Find where the given text appears and provide that cell's center as (X, Y) coordinate. 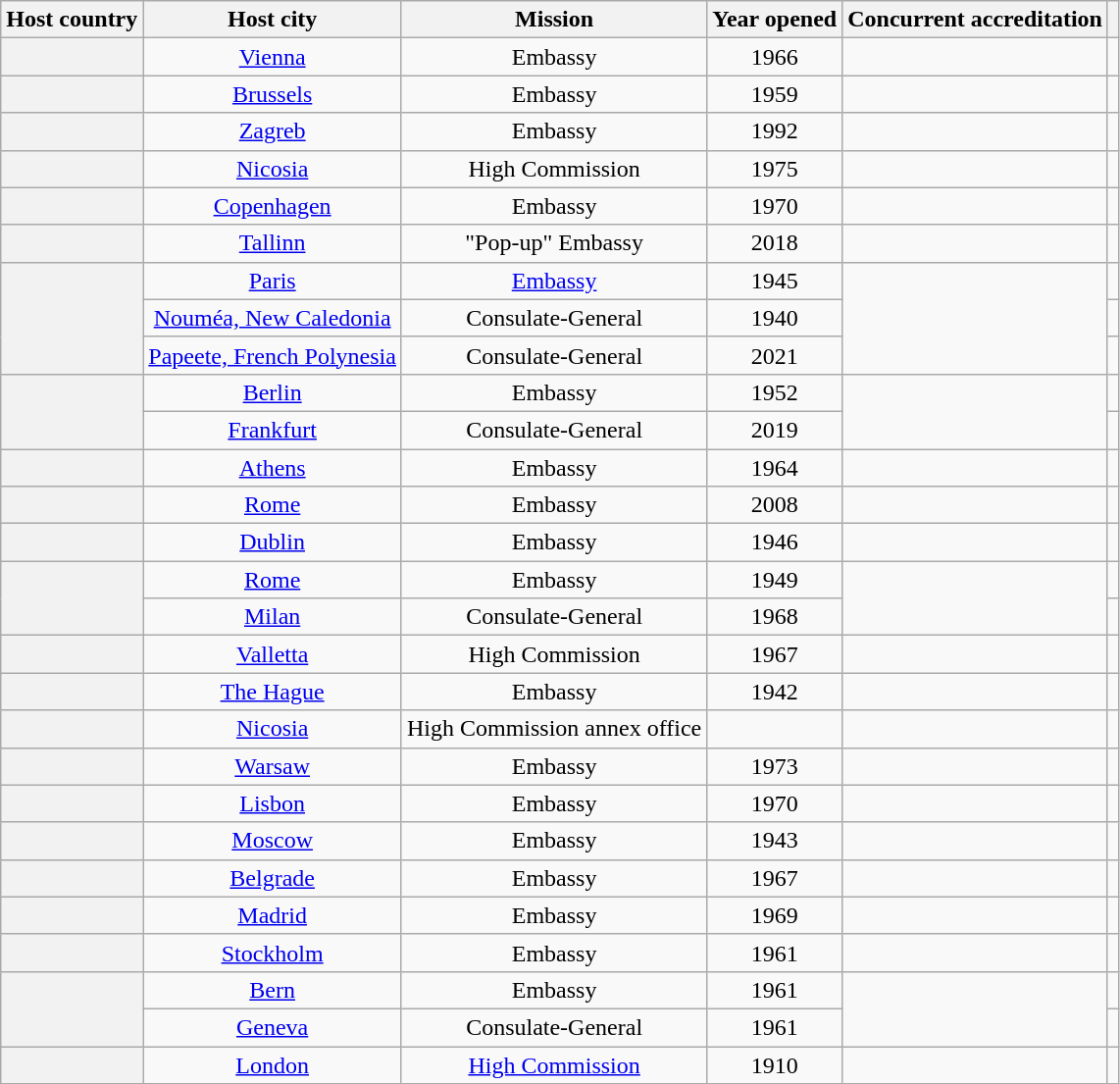
Lisbon (273, 803)
Milan (273, 617)
2018 (775, 243)
Papeete, French Polynesia (273, 355)
Vienna (273, 57)
Zagreb (273, 131)
Year opened (775, 20)
High Commission annex office (553, 729)
Nouméa, New Caledonia (273, 318)
1975 (775, 169)
Bern (273, 990)
2008 (775, 505)
Moscow (273, 841)
1959 (775, 94)
Host city (273, 20)
1946 (775, 542)
1940 (775, 318)
Host country (73, 20)
Berlin (273, 392)
1973 (775, 766)
1969 (775, 915)
1952 (775, 392)
1943 (775, 841)
"Pop-up" Embassy (553, 243)
1964 (775, 468)
The Hague (273, 692)
Valletta (273, 654)
2021 (775, 355)
Frankfurt (273, 430)
Stockholm (273, 953)
Paris (273, 281)
1942 (775, 692)
London (273, 1064)
1945 (775, 281)
Warsaw (273, 766)
1966 (775, 57)
Belgrade (273, 878)
Copenhagen (273, 206)
Brussels (273, 94)
1949 (775, 580)
1992 (775, 131)
Geneva (273, 1027)
2019 (775, 430)
Tallinn (273, 243)
1968 (775, 617)
Dublin (273, 542)
Concurrent accreditation (975, 20)
1910 (775, 1064)
Athens (273, 468)
Madrid (273, 915)
Mission (553, 20)
